Capture the cell that displays the provided text and extract its [x, y] central coordinate. 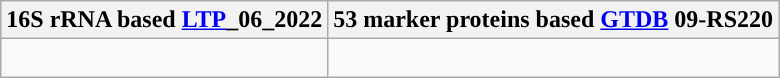
53 marker proteins based GTDB 09-RS220 [554, 20]
16S rRNA based LTP_06_2022 [164, 20]
